For the text-containing cell, return its midpoint in [x, y] coordinate format. 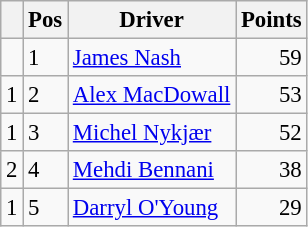
5 [46, 208]
Pos [46, 20]
4 [46, 170]
59 [272, 58]
James Nash [152, 58]
52 [272, 133]
3 [46, 133]
Michel Nykjær [152, 133]
Darryl O'Young [152, 208]
Driver [152, 20]
Alex MacDowall [152, 95]
53 [272, 95]
38 [272, 170]
Points [272, 20]
Mehdi Bennani [152, 170]
29 [272, 208]
